Extract the (X, Y) coordinate from the center of the cell holding the provided text.  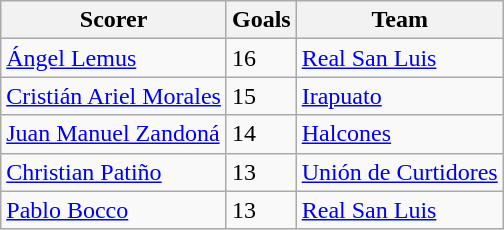
Goals (261, 20)
Team (400, 20)
Juan Manuel Zandoná (114, 134)
Pablo Bocco (114, 210)
Scorer (114, 20)
16 (261, 58)
Cristián Ariel Morales (114, 96)
Ángel Lemus (114, 58)
Unión de Curtidores (400, 172)
Halcones (400, 134)
15 (261, 96)
14 (261, 134)
Christian Patiño (114, 172)
Irapuato (400, 96)
